For the text-containing cell, return its midpoint in (x, y) coordinate format. 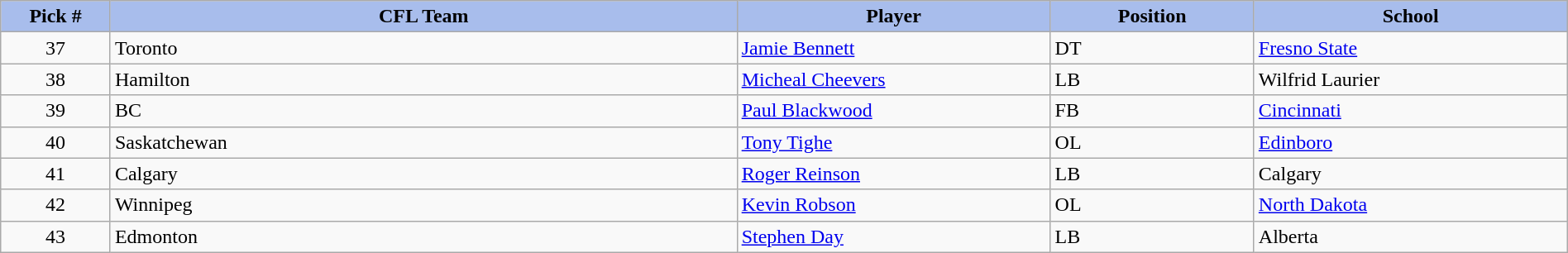
37 (56, 48)
Toronto (423, 48)
Player (893, 17)
42 (56, 205)
38 (56, 79)
Pick # (56, 17)
North Dakota (1411, 205)
Saskatchewan (423, 142)
43 (56, 236)
Stephen Day (893, 236)
BC (423, 111)
CFL Team (423, 17)
FB (1152, 111)
41 (56, 174)
Roger Reinson (893, 174)
39 (56, 111)
Winnipeg (423, 205)
Kevin Robson (893, 205)
Micheal Cheevers (893, 79)
Hamilton (423, 79)
Fresno State (1411, 48)
Cincinnati (1411, 111)
Wilfrid Laurier (1411, 79)
Edinboro (1411, 142)
DT (1152, 48)
Edmonton (423, 236)
School (1411, 17)
Alberta (1411, 236)
Paul Blackwood (893, 111)
40 (56, 142)
Jamie Bennett (893, 48)
Tony Tighe (893, 142)
Position (1152, 17)
